For the text-containing cell, return its midpoint in [x, y] coordinate format. 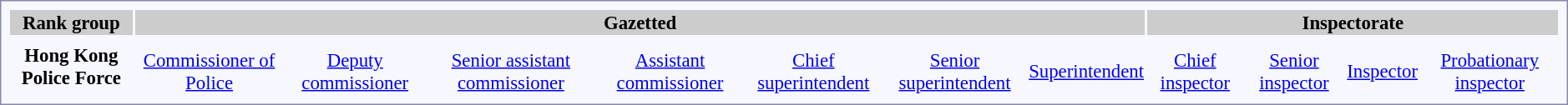
Deputy commissioner [355, 72]
Inspector [1383, 72]
Inspectorate [1353, 22]
Superintendent [1087, 72]
Probationary inspector [1490, 72]
Chief inspector [1196, 72]
Chief superintendent [813, 72]
Senior superintendent [954, 72]
Commissioner of Police [210, 72]
Assistant commissioner [670, 72]
Hong Kong Police Force [72, 67]
Senior assistant commissioner [511, 72]
Gazetted [640, 22]
Rank group [72, 22]
Senior inspector [1294, 72]
